Capture the cell that displays the provided text and extract its (X, Y) central coordinate. 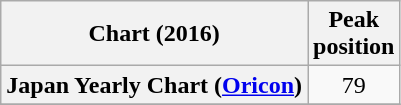
Japan Yearly Chart (Oricon) (154, 85)
Chart (2016) (154, 34)
79 (354, 85)
Peakposition (354, 34)
